Locate the cell with the specified text and output its (x, y) center coordinate. 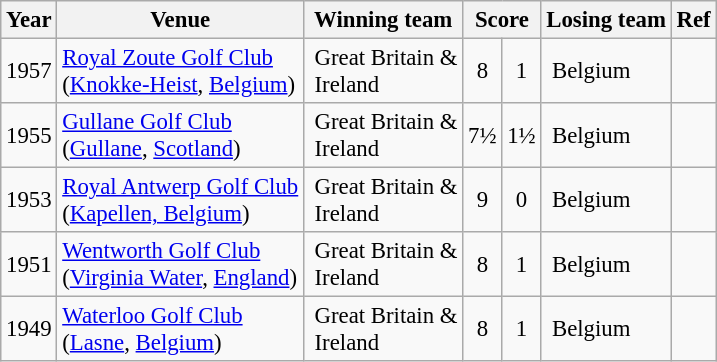
Winning team (384, 20)
Wentworth Golf Club(Virginia Water, England) (180, 264)
1953 (29, 200)
Year (29, 20)
0 (522, 200)
1955 (29, 136)
1951 (29, 264)
Losing team (606, 20)
Score (502, 20)
1957 (29, 72)
Ref (694, 20)
9 (482, 200)
Gullane Golf Club(Gullane, Scotland) (180, 136)
Royal Zoute Golf Club(Knokke-Heist, Belgium) (180, 72)
1949 (29, 330)
Royal Antwerp Golf Club(Kapellen, Belgium) (180, 200)
Venue (180, 20)
1½ (522, 136)
7½ (482, 136)
Waterloo Golf Club(Lasne, Belgium) (180, 330)
